From the cell containing the given text, extract its center point as [x, y] coordinate. 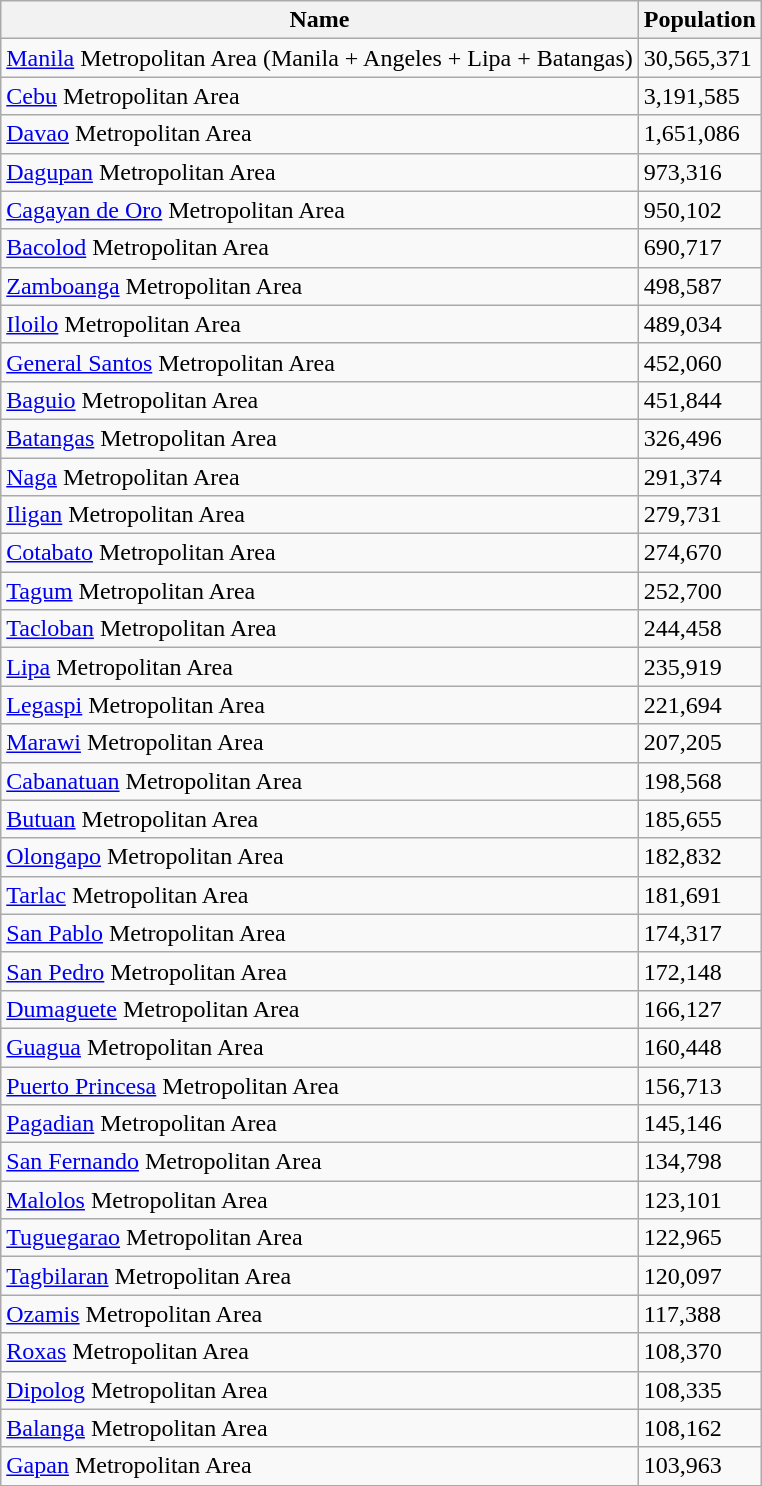
274,670 [700, 553]
207,205 [700, 743]
1,651,086 [700, 134]
Butuan Metropolitan Area [320, 819]
145,146 [700, 1124]
General Santos Metropolitan Area [320, 362]
Balanga Metropolitan Area [320, 1428]
Guagua Metropolitan Area [320, 1047]
103,963 [700, 1466]
122,965 [700, 1238]
Ozamis Metropolitan Area [320, 1314]
973,316 [700, 172]
279,731 [700, 515]
San Fernando Metropolitan Area [320, 1162]
Tarlac Metropolitan Area [320, 895]
Puerto Princesa Metropolitan Area [320, 1085]
117,388 [700, 1314]
Olongapo Metropolitan Area [320, 857]
108,162 [700, 1428]
Malolos Metropolitan Area [320, 1200]
Tagum Metropolitan Area [320, 591]
Dagupan Metropolitan Area [320, 172]
Population [700, 20]
Roxas Metropolitan Area [320, 1352]
221,694 [700, 705]
452,060 [700, 362]
San Pedro Metropolitan Area [320, 971]
Dipolog Metropolitan Area [320, 1390]
108,370 [700, 1352]
3,191,585 [700, 96]
Iligan Metropolitan Area [320, 515]
181,691 [700, 895]
Dumaguete Metropolitan Area [320, 1009]
Name [320, 20]
Batangas Metropolitan Area [320, 438]
123,101 [700, 1200]
174,317 [700, 933]
451,844 [700, 400]
Tuguegarao Metropolitan Area [320, 1238]
Cabanatuan Metropolitan Area [320, 781]
Iloilo Metropolitan Area [320, 324]
156,713 [700, 1085]
690,717 [700, 248]
Bacolod Metropolitan Area [320, 248]
Lipa Metropolitan Area [320, 667]
498,587 [700, 286]
172,148 [700, 971]
244,458 [700, 629]
Cebu Metropolitan Area [320, 96]
Pagadian Metropolitan Area [320, 1124]
489,034 [700, 324]
182,832 [700, 857]
30,565,371 [700, 58]
185,655 [700, 819]
160,448 [700, 1047]
134,798 [700, 1162]
326,496 [700, 438]
Davao Metropolitan Area [320, 134]
Manila Metropolitan Area (Manila + Angeles + Lipa + Batangas) [320, 58]
San Pablo Metropolitan Area [320, 933]
Baguio Metropolitan Area [320, 400]
166,127 [700, 1009]
235,919 [700, 667]
Legaspi Metropolitan Area [320, 705]
Cagayan de Oro Metropolitan Area [320, 210]
Marawi Metropolitan Area [320, 743]
108,335 [700, 1390]
950,102 [700, 210]
Zamboanga Metropolitan Area [320, 286]
198,568 [700, 781]
120,097 [700, 1276]
252,700 [700, 591]
Gapan Metropolitan Area [320, 1466]
291,374 [700, 477]
Cotabato Metropolitan Area [320, 553]
Tagbilaran Metropolitan Area [320, 1276]
Naga Metropolitan Area [320, 477]
Tacloban Metropolitan Area [320, 629]
